From the cell containing the given text, extract its center point as (x, y) coordinate. 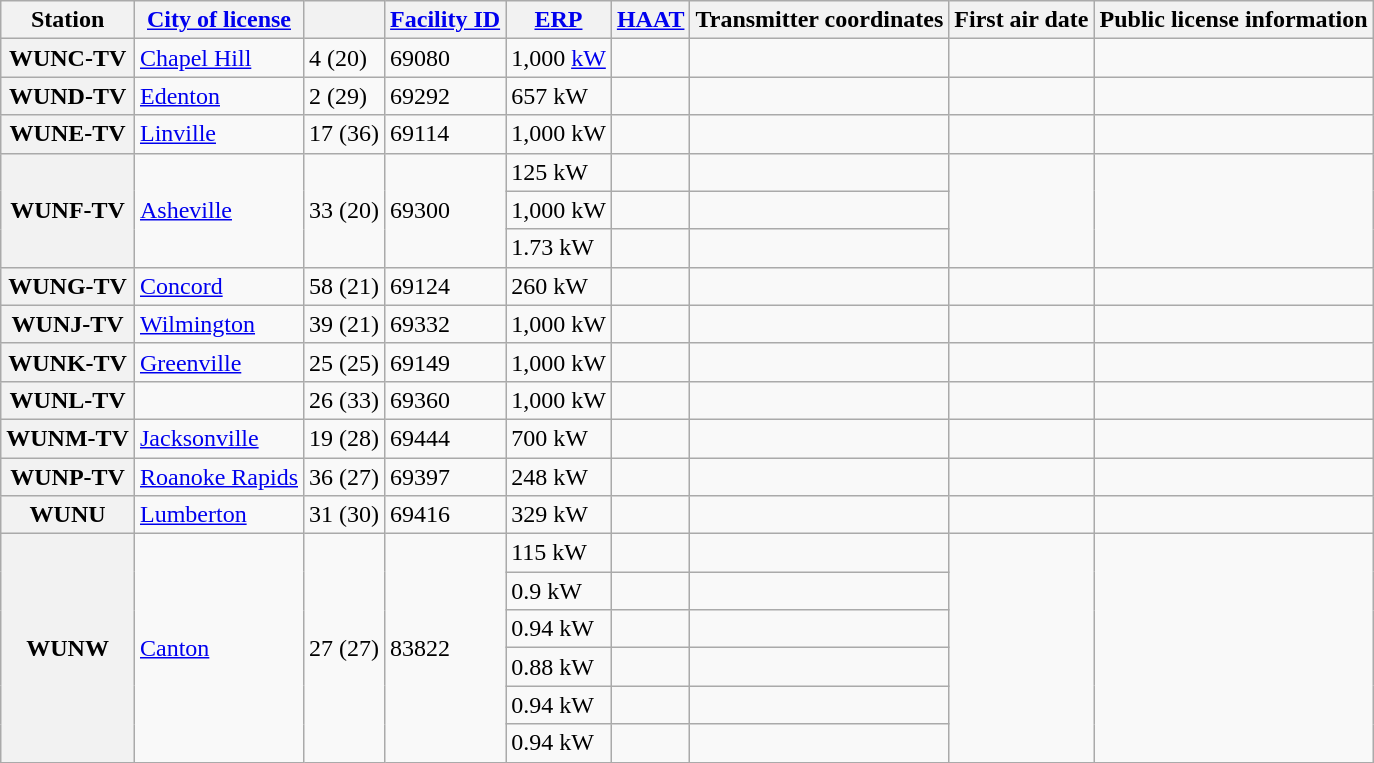
69332 (446, 324)
Roanoke Rapids (218, 477)
4 (20) (344, 58)
Concord (218, 286)
33 (20) (344, 210)
WUNJ-TV (68, 324)
17 (36) (344, 134)
Greenville (218, 362)
Facility ID (446, 20)
39 (21) (344, 324)
WUNU (68, 515)
Jacksonville (218, 438)
City of license (218, 20)
HAAT (650, 20)
69300 (446, 210)
83822 (446, 648)
WUND-TV (68, 96)
0.88 kW (559, 667)
27 (27) (344, 648)
2 (29) (344, 96)
26 (33) (344, 400)
69416 (446, 515)
Public license information (1234, 20)
69397 (446, 477)
WUNE-TV (68, 134)
WUNF-TV (68, 210)
36 (27) (344, 477)
Transmitter coordinates (820, 20)
19 (28) (344, 438)
248 kW (559, 477)
Lumberton (218, 515)
WUNM-TV (68, 438)
WUNC-TV (68, 58)
69080 (446, 58)
58 (21) (344, 286)
0.9 kW (559, 591)
ERP (559, 20)
69149 (446, 362)
69124 (446, 286)
69114 (446, 134)
Station (68, 20)
25 (25) (344, 362)
Chapel Hill (218, 58)
WUNL-TV (68, 400)
69444 (446, 438)
Wilmington (218, 324)
115 kW (559, 553)
31 (30) (344, 515)
657 kW (559, 96)
WUNG-TV (68, 286)
1.73 kW (559, 248)
Linville (218, 134)
Asheville (218, 210)
69292 (446, 96)
WUNW (68, 648)
700 kW (559, 438)
125 kW (559, 172)
WUNP-TV (68, 477)
First air date (1022, 20)
329 kW (559, 515)
Edenton (218, 96)
Canton (218, 648)
260 kW (559, 286)
WUNK-TV (68, 362)
69360 (446, 400)
